Scan for the cell matching the given text and deliver its (x, y) coordinate at center. 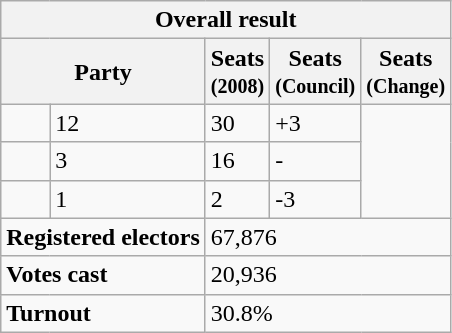
Seats(Council) (316, 72)
20,936 (328, 275)
Votes cast (104, 275)
1 (128, 199)
-3 (316, 199)
30.8% (328, 313)
67,876 (328, 237)
Seats(Change) (406, 72)
Registered electors (104, 237)
Seats(2008) (237, 72)
- (316, 161)
Party (104, 72)
2 (237, 199)
12 (128, 123)
+3 (316, 123)
Turnout (104, 313)
30 (237, 123)
Overall result (226, 20)
3 (128, 161)
16 (237, 161)
